Return (x, y) of the center of cell containing provided text 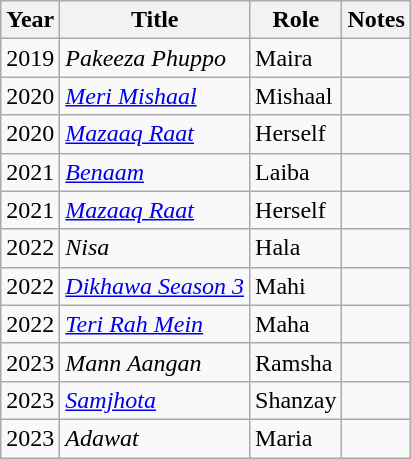
Laiba (296, 172)
Shanzay (296, 400)
Maira (296, 58)
Maha (296, 324)
Hala (296, 248)
Meri Mishaal (155, 96)
Teri Rah Mein (155, 324)
Dikhawa Season 3 (155, 286)
2019 (30, 58)
Samjhota (155, 400)
Adawat (155, 438)
Benaam (155, 172)
Role (296, 20)
Mahi (296, 286)
Notes (376, 20)
Ramsha (296, 362)
Year (30, 20)
Mann Aangan (155, 362)
Mishaal (296, 96)
Maria (296, 438)
Title (155, 20)
Pakeeza Phuppo (155, 58)
Nisa (155, 248)
